Detect which cell encompasses the target text, then output its (X, Y) center coordinate. 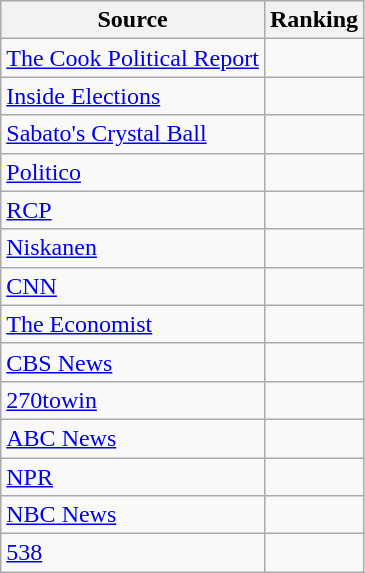
The Cook Political Report (133, 58)
270towin (133, 400)
Sabato's Crystal Ball (133, 134)
Niskanen (133, 248)
CNN (133, 286)
NBC News (133, 515)
Politico (133, 172)
The Economist (133, 324)
Source (133, 20)
538 (133, 553)
Ranking (314, 20)
RCP (133, 210)
CBS News (133, 362)
NPR (133, 477)
ABC News (133, 438)
Inside Elections (133, 96)
